Capture the cell that displays the provided text and extract its (x, y) central coordinate. 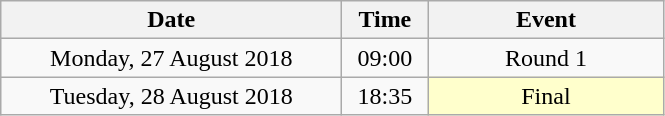
Monday, 27 August 2018 (172, 58)
18:35 (385, 96)
Time (385, 20)
Event (546, 20)
Round 1 (546, 58)
09:00 (385, 58)
Date (172, 20)
Final (546, 96)
Tuesday, 28 August 2018 (172, 96)
